Return the (x, y) coordinate for the center point of the cell that contains the specified text.  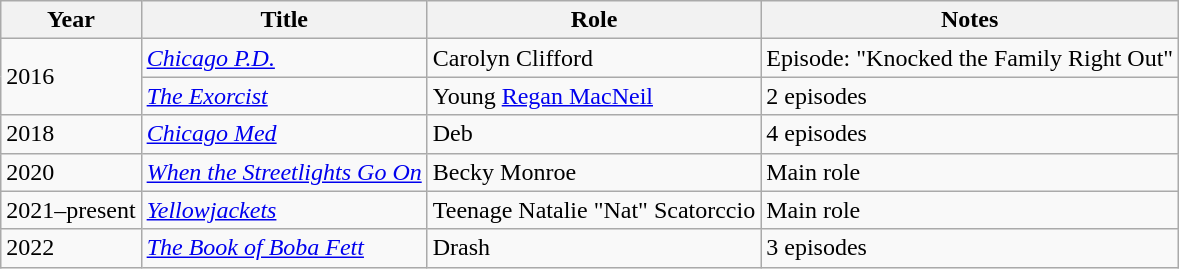
2 episodes (970, 96)
Teenage Natalie "Nat" Scatorccio (594, 210)
Yellowjackets (284, 210)
Year (71, 20)
Deb (594, 134)
3 episodes (970, 248)
Role (594, 20)
2021–present (71, 210)
2020 (71, 172)
Notes (970, 20)
2016 (71, 77)
Title (284, 20)
2022 (71, 248)
4 episodes (970, 134)
Carolyn Clifford (594, 58)
Chicago P.D. (284, 58)
The Book of Boba Fett (284, 248)
When the Streetlights Go On (284, 172)
Drash (594, 248)
Young Regan MacNeil (594, 96)
Episode: "Knocked the Family Right Out" (970, 58)
The Exorcist (284, 96)
Chicago Med (284, 134)
Becky Monroe (594, 172)
2018 (71, 134)
